Extract the [X, Y] coordinate from the center of the cell holding the provided text.  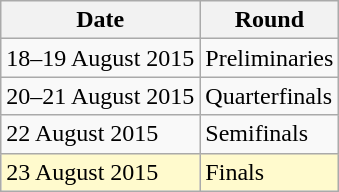
22 August 2015 [100, 134]
Preliminaries [270, 58]
23 August 2015 [100, 172]
Round [270, 20]
Semifinals [270, 134]
Date [100, 20]
20–21 August 2015 [100, 96]
Quarterfinals [270, 96]
18–19 August 2015 [100, 58]
Finals [270, 172]
